Detect which cell encompasses the target text, then output its (X, Y) center coordinate. 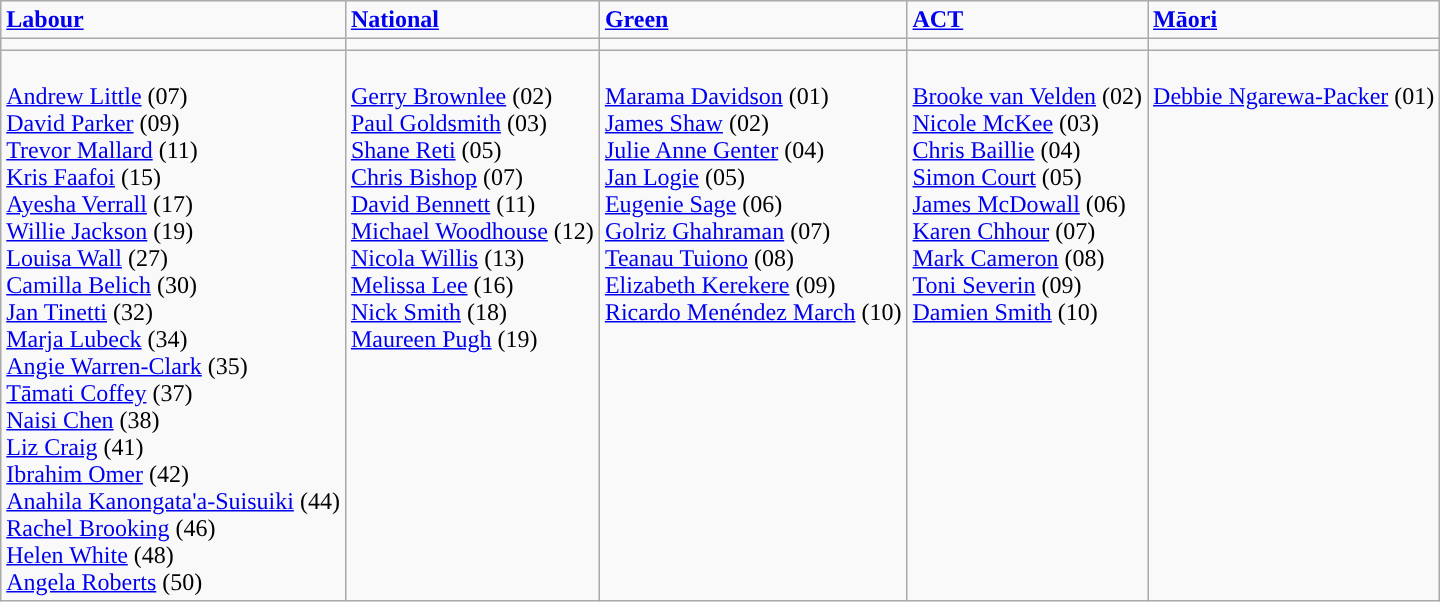
Māori (1294, 20)
Debbie Ngarewa-Packer (01) (1294, 326)
Labour (174, 20)
ACT (1028, 20)
National (472, 20)
Green (753, 20)
